Capture the cell that displays the provided text and extract its (X, Y) central coordinate. 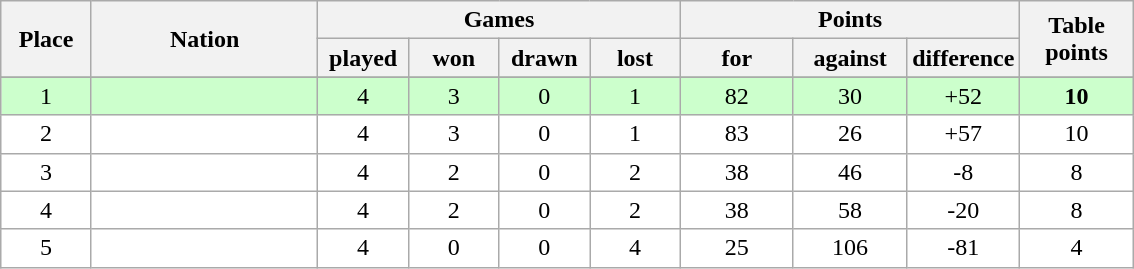
Place (46, 39)
for (736, 58)
drawn (544, 58)
against (850, 58)
played (364, 58)
Nation (204, 39)
25 (736, 248)
won (454, 58)
26 (850, 134)
lost (636, 58)
30 (850, 96)
5 (46, 248)
difference (964, 58)
58 (850, 210)
-8 (964, 172)
82 (736, 96)
Points (850, 20)
-20 (964, 210)
Games (499, 20)
-81 (964, 248)
83 (736, 134)
106 (850, 248)
+57 (964, 134)
46 (850, 172)
+52 (964, 96)
Tablepoints (1076, 39)
